For the text-containing cell, return its midpoint in [x, y] coordinate format. 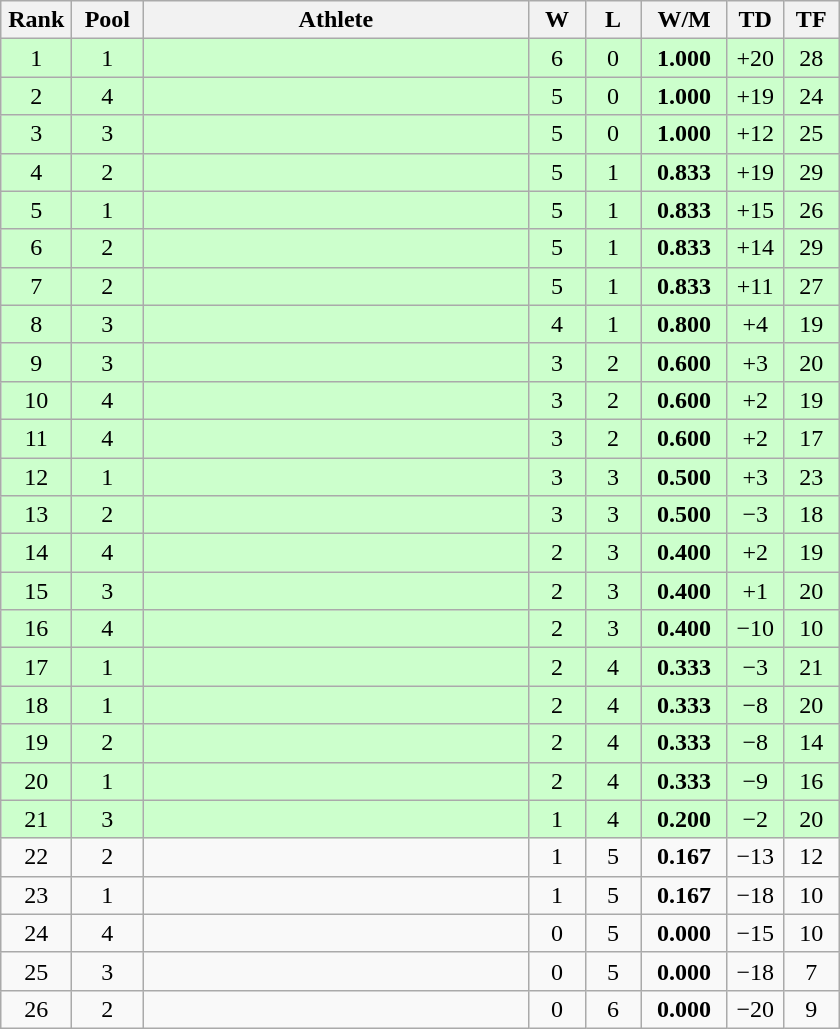
TF [811, 20]
Athlete [336, 20]
−13 [755, 857]
15 [36, 591]
27 [811, 286]
+12 [755, 134]
13 [36, 515]
0.200 [684, 819]
−2 [755, 819]
L [613, 20]
11 [36, 438]
+20 [755, 58]
+14 [755, 248]
−9 [755, 781]
−20 [755, 1009]
Rank [36, 20]
−15 [755, 933]
W/M [684, 20]
+1 [755, 591]
+4 [755, 324]
W [557, 20]
TD [755, 20]
+15 [755, 210]
22 [36, 857]
−10 [755, 629]
8 [36, 324]
28 [811, 58]
0.800 [684, 324]
+11 [755, 286]
Pool [108, 20]
